Extract the (x, y) coordinate from the center of the cell holding the provided text.  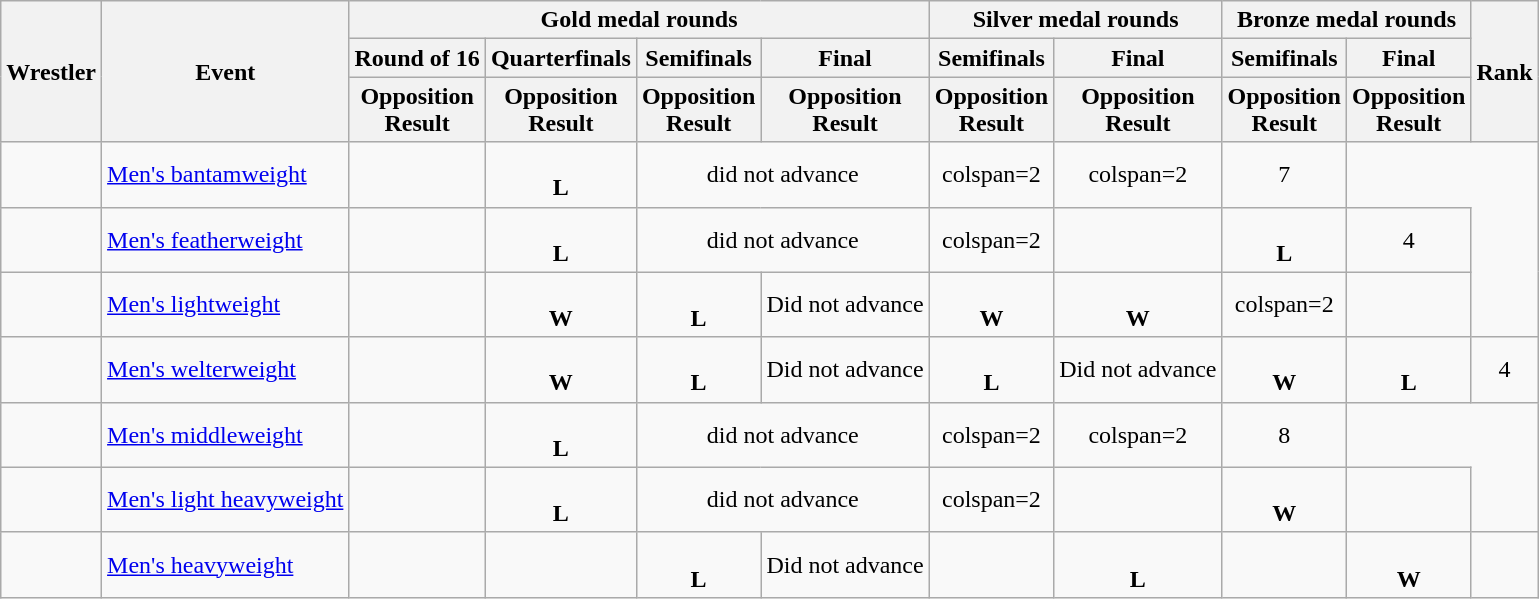
Silver medal rounds (1076, 20)
Quarterfinals (560, 58)
Wrestler (52, 72)
Gold medal rounds (639, 20)
Men's heavyweight (226, 564)
Rank (1504, 72)
7 (1284, 174)
8 (1284, 434)
Men's welterweight (226, 370)
Bronze medal rounds (1346, 20)
Men's lightweight (226, 304)
Event (226, 72)
Men's light heavyweight (226, 500)
Men's middleweight (226, 434)
Round of 16 (417, 58)
Men's bantamweight (226, 174)
Men's featherweight (226, 240)
